Pinpoint the cell where the given text exists, returning its (X, Y) midpoint coordinate. 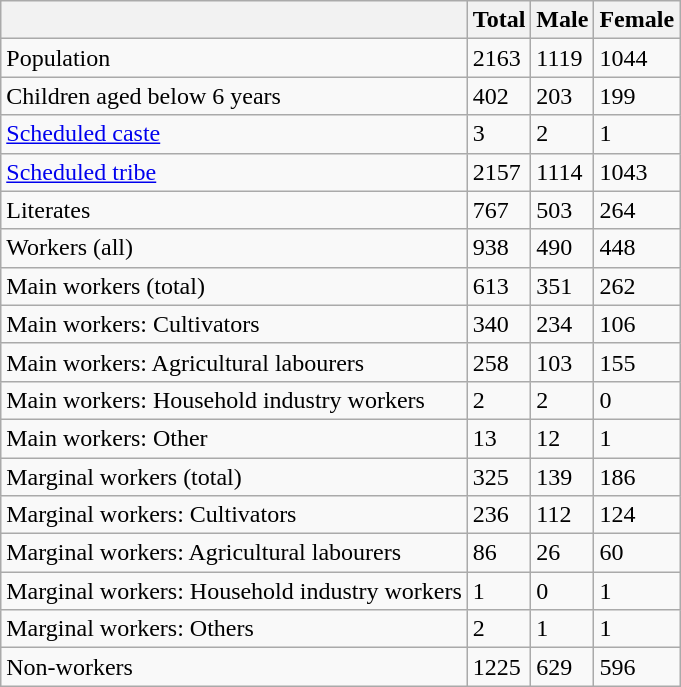
13 (499, 438)
Male (562, 20)
Main workers (total) (234, 286)
613 (499, 286)
86 (499, 553)
234 (562, 324)
Main workers: Cultivators (234, 324)
Scheduled tribe (234, 172)
1114 (562, 172)
Total (499, 20)
264 (637, 210)
767 (499, 210)
262 (637, 286)
Main workers: Agricultural labourers (234, 362)
Population (234, 58)
1225 (499, 667)
2163 (499, 58)
503 (562, 210)
236 (499, 515)
938 (499, 248)
340 (499, 324)
26 (562, 553)
Main workers: Other (234, 438)
Marginal workers: Agricultural labourers (234, 553)
103 (562, 362)
Marginal workers: Cultivators (234, 515)
12 (562, 438)
203 (562, 96)
Marginal workers (total) (234, 477)
Marginal workers: Others (234, 629)
Children aged below 6 years (234, 96)
106 (637, 324)
Marginal workers: Household industry workers (234, 591)
139 (562, 477)
3 (499, 134)
199 (637, 96)
60 (637, 553)
155 (637, 362)
351 (562, 286)
Literates (234, 210)
124 (637, 515)
258 (499, 362)
1119 (562, 58)
596 (637, 667)
112 (562, 515)
Scheduled caste (234, 134)
Non-workers (234, 667)
325 (499, 477)
629 (562, 667)
2157 (499, 172)
1043 (637, 172)
Female (637, 20)
1044 (637, 58)
Workers (all) (234, 248)
186 (637, 477)
402 (499, 96)
490 (562, 248)
Main workers: Household industry workers (234, 400)
448 (637, 248)
